Determine the [x, y] coordinate at the center of the cell enclosing the given text.  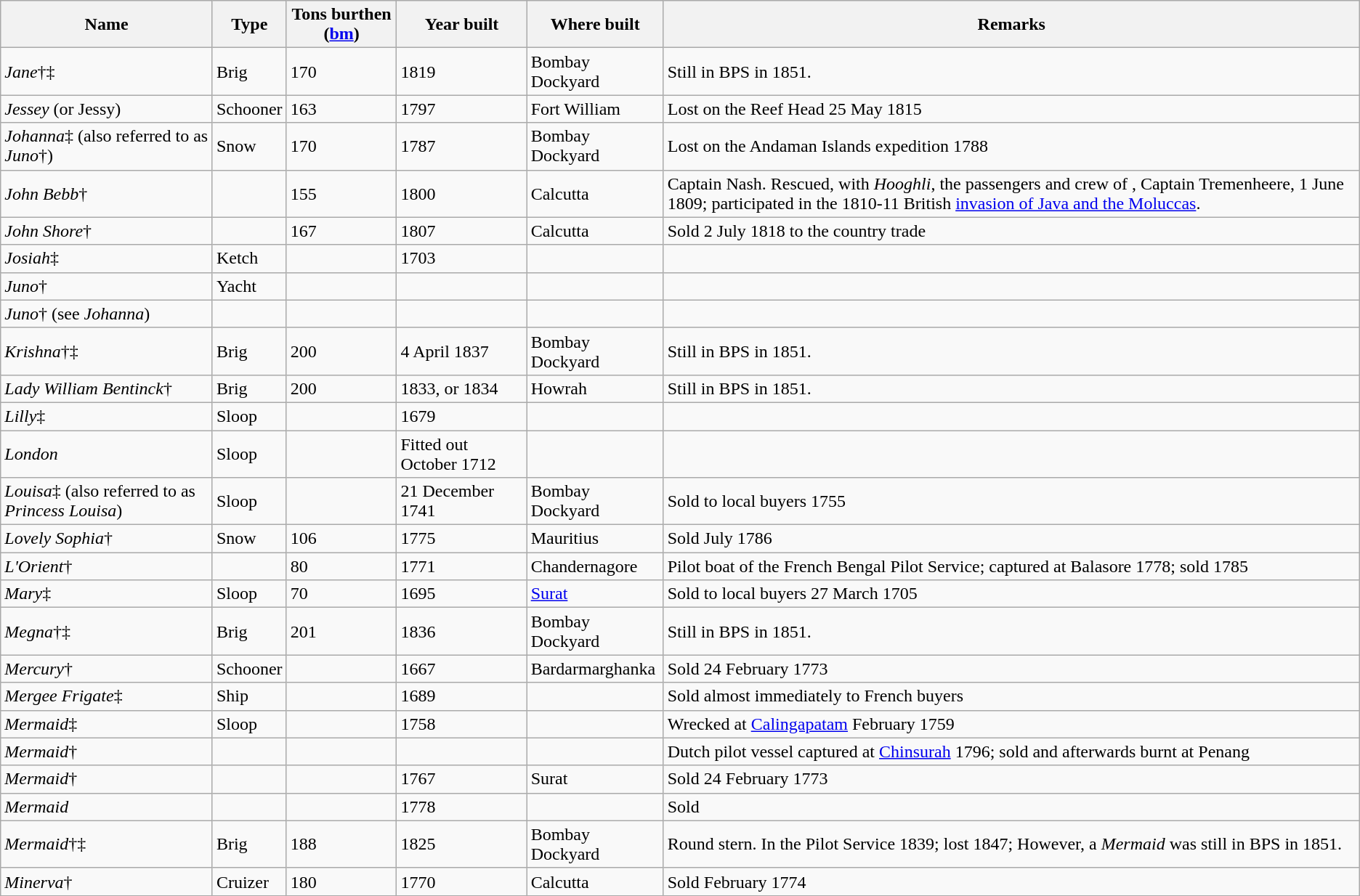
1775 [462, 539]
Lost on the Reef Head 25 May 1815 [1011, 109]
1703 [462, 258]
John Bebb† [107, 193]
Tons burthen (bm) [341, 25]
Remarks [1011, 25]
1833, or 1834 [462, 388]
Fitted out October 1712 [462, 453]
1771 [462, 566]
London [107, 453]
John Shore† [107, 231]
Mergee Frigate‡ [107, 696]
1787 [462, 147]
Ketch [249, 258]
Name [107, 25]
Howrah [595, 388]
1667 [462, 669]
163 [341, 109]
1758 [462, 724]
Krishna†‡ [107, 351]
Megna†‡ [107, 632]
1797 [462, 109]
80 [341, 566]
201 [341, 632]
1819 [462, 71]
Wrecked at Calingapatam February 1759 [1011, 724]
1778 [462, 807]
180 [341, 881]
1825 [462, 844]
Mermaid†‡ [107, 844]
155 [341, 193]
1836 [462, 632]
1800 [462, 193]
Jane†‡ [107, 71]
Dutch pilot vessel captured at Chinsurah 1796; sold and afterwards burnt at Penang [1011, 752]
4 April 1837 [462, 351]
Sold to local buyers 27 March 1705 [1011, 594]
Sold [1011, 807]
Josiah‡ [107, 258]
106 [341, 539]
1807 [462, 231]
Juno† [107, 286]
167 [341, 231]
Sold to local buyers 1755 [1011, 501]
Lost on the Andaman Islands expedition 1788 [1011, 147]
1679 [462, 416]
Pilot boat of the French Bengal Pilot Service; captured at Balasore 1778; sold 1785 [1011, 566]
Sold February 1774 [1011, 881]
Johanna‡ (also referred to as Juno†) [107, 147]
Sold 2 July 1818 to the country trade [1011, 231]
Chandernagore [595, 566]
L'Orient† [107, 566]
Year built [462, 25]
Bardarmarghanka [595, 669]
Mary‡ [107, 594]
Jessey (or Jessy) [107, 109]
Lovely Sophia† [107, 539]
Sold July 1786 [1011, 539]
Sold almost immediately to French buyers [1011, 696]
1695 [462, 594]
70 [341, 594]
1767 [462, 779]
Cruizer [249, 881]
Mercury† [107, 669]
Louisa‡ (also referred to as Princess Louisa) [107, 501]
Type [249, 25]
Mermaid [107, 807]
Ship [249, 696]
Minerva† [107, 881]
Mauritius [595, 539]
Round stern. In the Pilot Service 1839; lost 1847; However, a Mermaid was still in BPS in 1851. [1011, 844]
Yacht [249, 286]
1689 [462, 696]
Juno† (see Johanna) [107, 314]
21 December 1741 [462, 501]
Where built [595, 25]
Lilly‡ [107, 416]
1770 [462, 881]
Fort William [595, 109]
Mermaid‡ [107, 724]
188 [341, 844]
Lady William Bentinck† [107, 388]
